Determine the [x, y] coordinate at the center of the cell enclosing the given text.  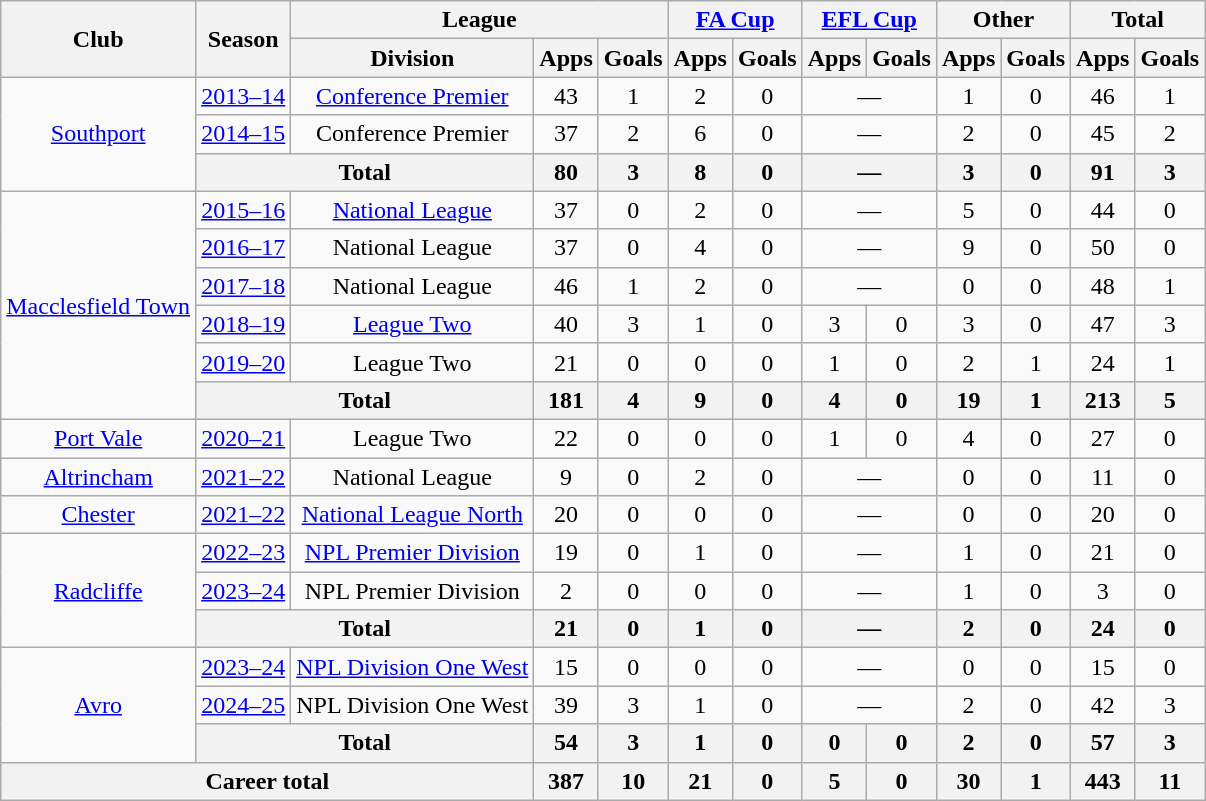
Season [244, 39]
Radcliffe [98, 591]
2013–14 [244, 96]
30 [968, 781]
Avro [98, 705]
2018–19 [244, 324]
91 [1103, 172]
EFL Cup [869, 20]
FA Cup [735, 20]
Other [1003, 20]
42 [1103, 705]
40 [566, 324]
213 [1103, 400]
2024–25 [244, 705]
Macclesfield Town [98, 305]
2022–23 [244, 553]
Chester [98, 515]
Career total [268, 781]
Port Vale [98, 438]
Southport [98, 134]
2015–16 [244, 210]
43 [566, 96]
2014–15 [244, 134]
2020–21 [244, 438]
Altrincham [98, 477]
443 [1103, 781]
39 [566, 705]
National League North [412, 515]
League [480, 20]
387 [566, 781]
27 [1103, 438]
Club [98, 39]
50 [1103, 248]
45 [1103, 134]
54 [566, 743]
44 [1103, 210]
6 [700, 134]
Division [412, 58]
2016–17 [244, 248]
2017–18 [244, 286]
2019–20 [244, 362]
22 [566, 438]
8 [700, 172]
48 [1103, 286]
57 [1103, 743]
10 [633, 781]
80 [566, 172]
47 [1103, 324]
181 [566, 400]
